Find where the given text appears and provide that cell's center as (X, Y) coordinate. 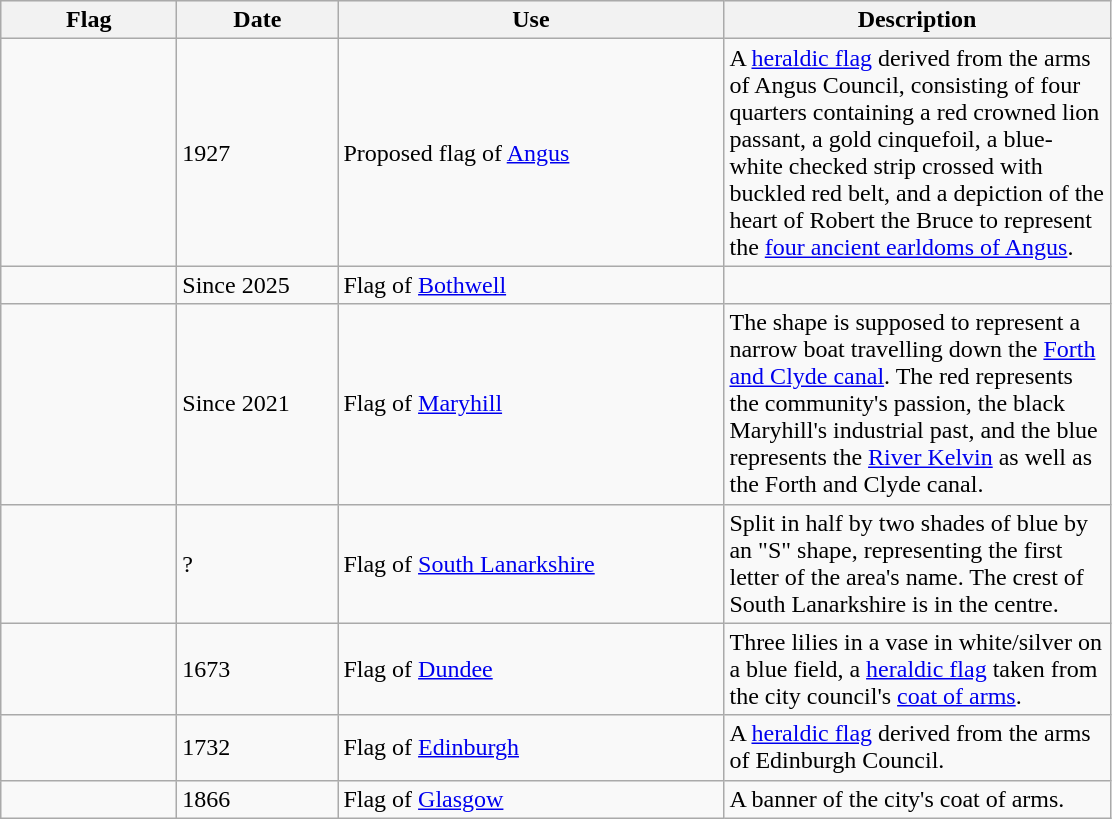
1866 (258, 799)
Description (917, 20)
Since 2025 (258, 285)
Flag of Dundee (531, 669)
? (258, 564)
1927 (258, 152)
Use (531, 20)
Flag of Maryhill (531, 404)
Date (258, 20)
Flag of Edinburgh (531, 748)
Proposed flag of Angus (531, 152)
A banner of the city's coat of arms. (917, 799)
A heraldic flag derived from the arms of Edinburgh Council. (917, 748)
Flag (89, 20)
Three lilies in a vase in white/silver on a blue field, a heraldic flag taken from the city council's coat of arms. (917, 669)
Flag of Bothwell (531, 285)
1673 (258, 669)
Flag of South Lanarkshire (531, 564)
1732 (258, 748)
Since 2021 (258, 404)
Flag of Glasgow (531, 799)
